Identify which cell holds the provided text, then report its [x, y] central coordinate. 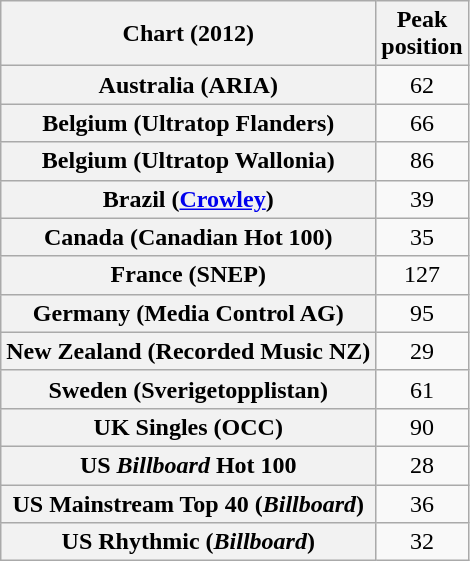
UK Singles (OCC) [188, 427]
90 [422, 427]
New Zealand (Recorded Music NZ) [188, 351]
36 [422, 503]
39 [422, 199]
86 [422, 161]
127 [422, 275]
Belgium (Ultratop Wallonia) [188, 161]
Peakposition [422, 34]
Germany (Media Control AG) [188, 313]
Canada (Canadian Hot 100) [188, 237]
Chart (2012) [188, 34]
32 [422, 542]
61 [422, 389]
29 [422, 351]
28 [422, 465]
France (SNEP) [188, 275]
66 [422, 123]
62 [422, 85]
Brazil (Crowley) [188, 199]
US Rhythmic (Billboard) [188, 542]
US Mainstream Top 40 (Billboard) [188, 503]
Australia (ARIA) [188, 85]
Belgium (Ultratop Flanders) [188, 123]
95 [422, 313]
Sweden (Sverigetopplistan) [188, 389]
US Billboard Hot 100 [188, 465]
35 [422, 237]
